Identify which cell holds the provided text, then report its (X, Y) central coordinate. 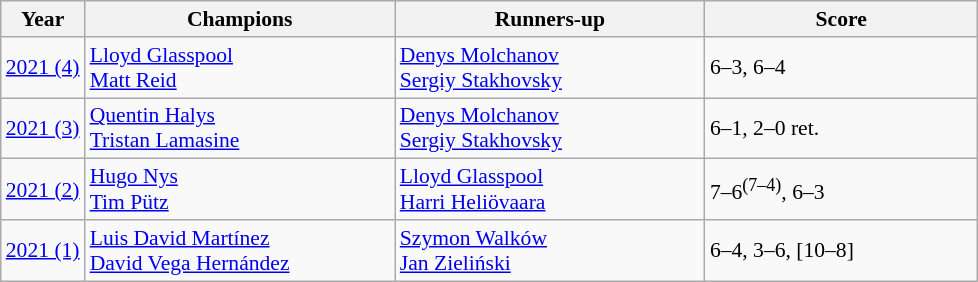
Score (842, 19)
2021 (4) (43, 68)
Quentin Halys Tristan Lamasine (240, 128)
Runners-up (550, 19)
2021 (3) (43, 128)
6–3, 6–4 (842, 68)
Champions (240, 19)
2021 (2) (43, 190)
2021 (1) (43, 250)
7–6(7–4), 6–3 (842, 190)
Hugo Nys Tim Pütz (240, 190)
Luis David Martínez David Vega Hernández (240, 250)
6–1, 2–0 ret. (842, 128)
Year (43, 19)
Lloyd Glasspool Matt Reid (240, 68)
Szymon Walków Jan Zieliński (550, 250)
Lloyd Glasspool Harri Heliövaara (550, 190)
6–4, 3–6, [10–8] (842, 250)
